Return [x, y] of the center of cell containing provided text 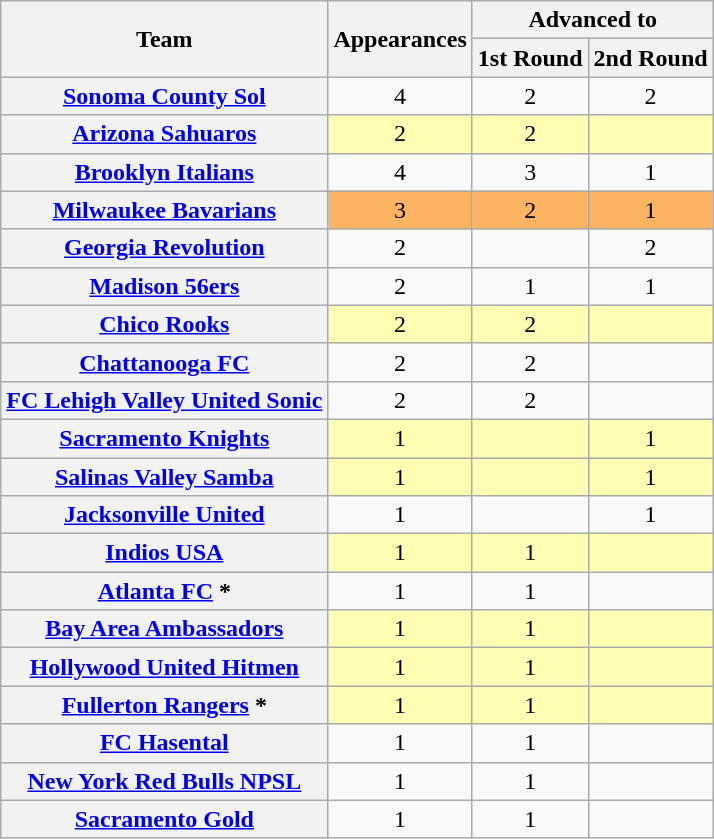
Arizona Sahuaros [164, 134]
Chattanooga FC [164, 362]
FC Lehigh Valley United Sonic [164, 400]
Advanced to [592, 20]
Chico Rooks [164, 324]
Georgia Revolution [164, 248]
Team [164, 39]
Sacramento Knights [164, 438]
1st Round [530, 58]
Atlanta FC * [164, 591]
Brooklyn Italians [164, 172]
Milwaukee Bavarians [164, 210]
2nd Round [650, 58]
Appearances [400, 39]
Sacramento Gold [164, 819]
Hollywood United Hitmen [164, 667]
Indios USA [164, 553]
Sonoma County Sol [164, 96]
FC Hasental [164, 743]
Fullerton Rangers * [164, 705]
Jacksonville United [164, 515]
New York Red Bulls NPSL [164, 781]
Bay Area Ambassadors [164, 629]
Salinas Valley Samba [164, 477]
Madison 56ers [164, 286]
